Identify which cell holds the provided text, then report its [x, y] central coordinate. 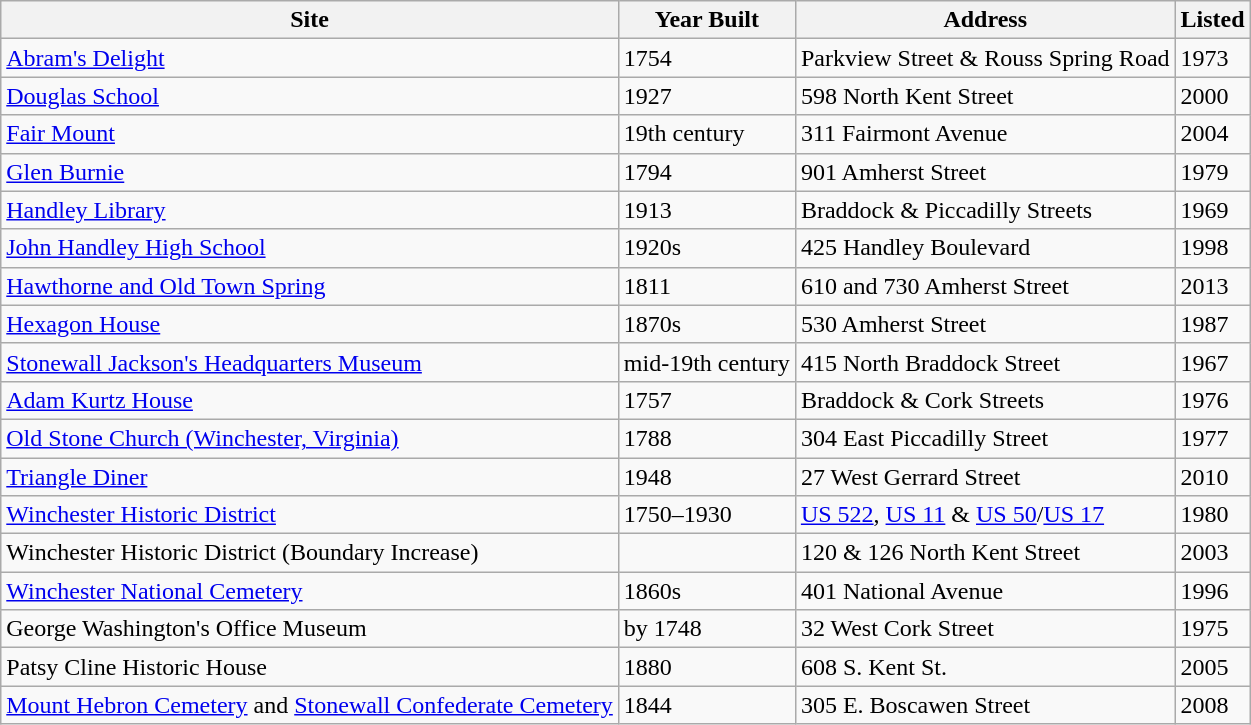
Hawthorne and Old Town Spring [310, 286]
Abram's Delight [310, 58]
32 West Cork Street [985, 629]
Hexagon House [310, 324]
27 West Gerrard Street [985, 477]
1844 [706, 705]
19th century [706, 134]
US 522, US 11 & US 50/US 17 [985, 515]
1913 [706, 210]
1980 [1212, 515]
1870s [706, 324]
415 North Braddock Street [985, 362]
1788 [706, 438]
1811 [706, 286]
1860s [706, 591]
Listed [1212, 20]
608 S. Kent St. [985, 667]
Year Built [706, 20]
1794 [706, 172]
George Washington's Office Museum [310, 629]
1754 [706, 58]
120 & 126 North Kent Street [985, 553]
1977 [1212, 438]
Winchester Historic District [310, 515]
1973 [1212, 58]
Douglas School [310, 96]
305 E. Boscawen Street [985, 705]
Braddock & Cork Streets [985, 400]
2005 [1212, 667]
1996 [1212, 591]
1967 [1212, 362]
John Handley High School [310, 248]
1998 [1212, 248]
610 and 730 Amherst Street [985, 286]
Adam Kurtz House [310, 400]
2013 [1212, 286]
530 Amherst Street [985, 324]
1750–1930 [706, 515]
Address [985, 20]
Stonewall Jackson's Headquarters Museum [310, 362]
Site [310, 20]
901 Amherst Street [985, 172]
1920s [706, 248]
1927 [706, 96]
1975 [1212, 629]
1757 [706, 400]
by 1748 [706, 629]
1976 [1212, 400]
1880 [706, 667]
Triangle Diner [310, 477]
2008 [1212, 705]
Mount Hebron Cemetery and Stonewall Confederate Cemetery [310, 705]
1948 [706, 477]
Handley Library [310, 210]
Winchester National Cemetery [310, 591]
425 Handley Boulevard [985, 248]
598 North Kent Street [985, 96]
1987 [1212, 324]
2004 [1212, 134]
401 National Avenue [985, 591]
Old Stone Church (Winchester, Virginia) [310, 438]
304 East Piccadilly Street [985, 438]
Parkview Street & Rouss Spring Road [985, 58]
Braddock & Piccadilly Streets [985, 210]
mid-19th century [706, 362]
Glen Burnie [310, 172]
311 Fairmont Avenue [985, 134]
2010 [1212, 477]
2003 [1212, 553]
Patsy Cline Historic House [310, 667]
Fair Mount [310, 134]
2000 [1212, 96]
Winchester Historic District (Boundary Increase) [310, 553]
1979 [1212, 172]
1969 [1212, 210]
